Capture the cell that displays the provided text and extract its (x, y) central coordinate. 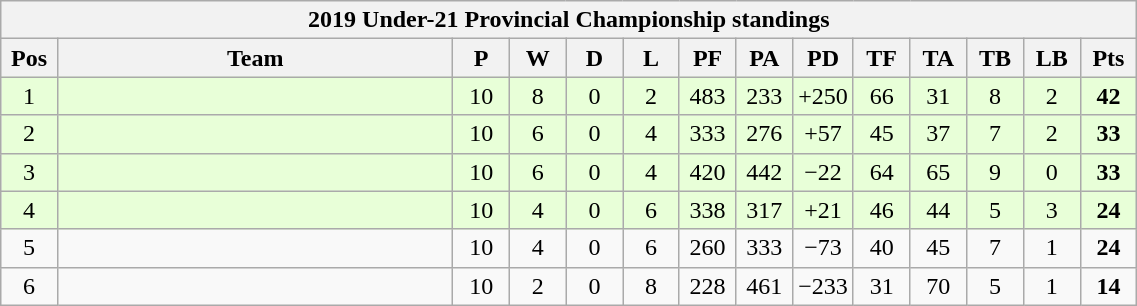
PA (764, 58)
P (482, 58)
TA (938, 58)
LB (1052, 58)
PF (708, 58)
14 (1108, 286)
Team (254, 58)
317 (764, 210)
+250 (824, 96)
Pts (1108, 58)
+21 (824, 210)
TB (996, 58)
+57 (824, 134)
70 (938, 286)
−73 (824, 248)
64 (882, 172)
65 (938, 172)
276 (764, 134)
PD (824, 58)
233 (764, 96)
37 (938, 134)
40 (882, 248)
Pos (30, 58)
483 (708, 96)
66 (882, 96)
−233 (824, 286)
228 (708, 286)
L (652, 58)
TF (882, 58)
420 (708, 172)
44 (938, 210)
D (594, 58)
42 (1108, 96)
338 (708, 210)
442 (764, 172)
2019 Under-21 Provincial Championship standings (569, 20)
W (538, 58)
461 (764, 286)
9 (996, 172)
−22 (824, 172)
260 (708, 248)
46 (882, 210)
